Detect which cell encompasses the target text, then output its [X, Y] center coordinate. 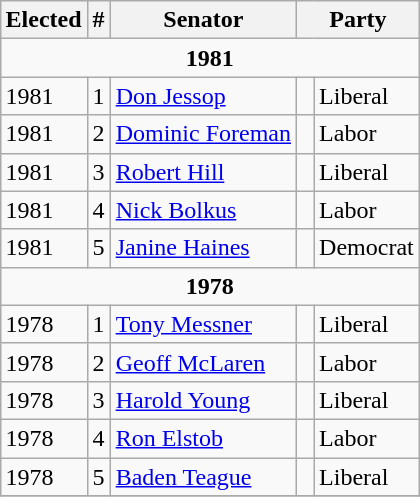
Geoff McLaren [203, 362]
Dominic Foreman [203, 134]
Don Jessop [203, 96]
Ron Elstob [203, 438]
Party [358, 20]
Nick Bolkus [203, 210]
Baden Teague [203, 477]
Elected [44, 20]
Senator [203, 20]
# [98, 20]
Robert Hill [203, 172]
Tony Messner [203, 324]
Harold Young [203, 400]
Democrat [367, 248]
Janine Haines [203, 248]
